Find where the given text appears and provide that cell's center as (X, Y) coordinate. 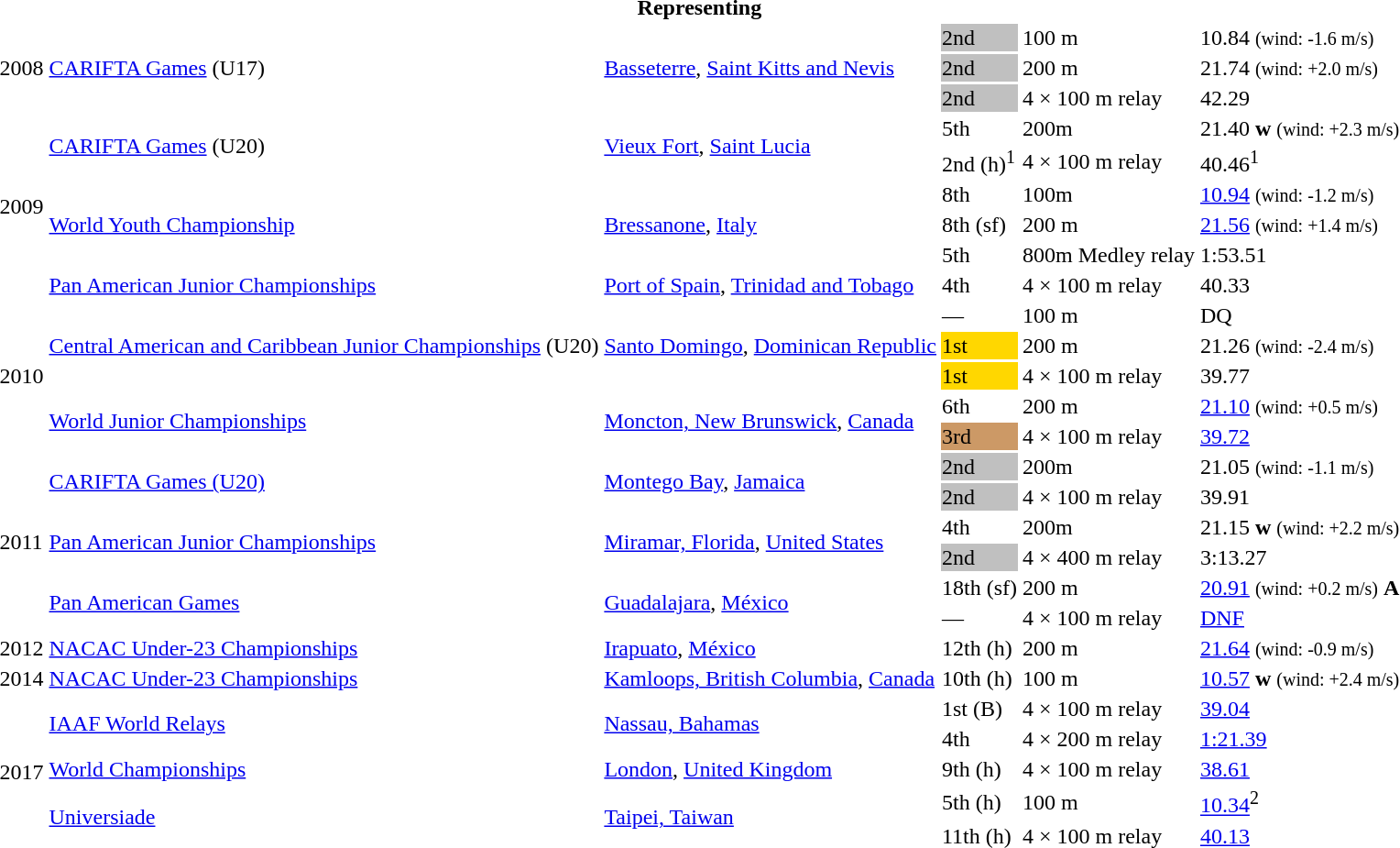
21.05 (wind: -1.1 m/s) (1299, 467)
Guadalajara, México (771, 603)
Montego Bay, Jamaica (771, 482)
World Junior Championships (324, 422)
21.40 w (wind: +2.3 m/s) (1299, 128)
21.10 (wind: +0.5 m/s) (1299, 406)
1:53.51 (1299, 255)
2nd (h)1 (980, 161)
Irapuato, México (771, 648)
Central American and Caribbean Junior Championships (U20) (324, 346)
10.57 w (wind: +2.4 m/s) (1299, 678)
1:21.39 (1299, 739)
Port of Spain, Trinidad and Tobago (771, 285)
1st (B) (980, 709)
DQ (1299, 315)
Santo Domingo, Dominican Republic (771, 346)
42.29 (1299, 98)
6th (980, 406)
8th (980, 194)
5th (h) (980, 802)
4 × 200 m relay (1109, 739)
9th (h) (980, 769)
Pan American Games (324, 603)
World Youth Championship (324, 225)
Vieux Fort, Saint Lucia (771, 147)
3rd (980, 436)
London, United Kingdom (771, 769)
39.77 (1299, 376)
21.26 (wind: -2.4 m/s) (1299, 346)
DNF (1299, 618)
CARIFTA Games (U17) (324, 68)
21.64 (wind: -0.9 m/s) (1299, 648)
3:13.27 (1299, 557)
10.94 (wind: -1.2 m/s) (1299, 194)
39.91 (1299, 497)
10.84 (wind: -1.6 m/s) (1299, 38)
38.61 (1299, 769)
21.74 (wind: +2.0 m/s) (1299, 68)
40.33 (1299, 285)
12th (h) (980, 648)
18th (sf) (980, 588)
39.04 (1299, 709)
Bressanone, Italy (771, 225)
World Championships (324, 769)
800m Medley relay (1109, 255)
100m (1109, 194)
8th (sf) (980, 225)
40.461 (1299, 161)
Miramar, Florida, United States (771, 543)
21.56 (wind: +1.4 m/s) (1299, 225)
4 × 400 m relay (1109, 557)
Moncton, New Brunswick, Canada (771, 422)
IAAF World Relays (324, 724)
10.342 (1299, 802)
39.72 (1299, 436)
21.15 w (wind: +2.2 m/s) (1299, 527)
Kamloops, British Columbia, Canada (771, 678)
Basseterre, Saint Kitts and Nevis (771, 68)
20.91 (wind: +0.2 m/s) A (1299, 588)
10th (h) (980, 678)
Nassau, Bahamas (771, 724)
